Return the [X, Y] coordinate for the center point of the cell that contains the specified text.  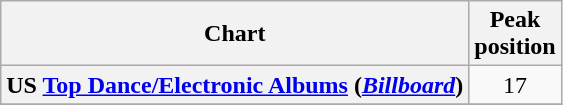
US Top Dance/Electronic Albums (Billboard) [235, 85]
Chart [235, 34]
Peakposition [515, 34]
17 [515, 85]
